Return the (x, y) coordinate for the center point of the cell that contains the specified text.  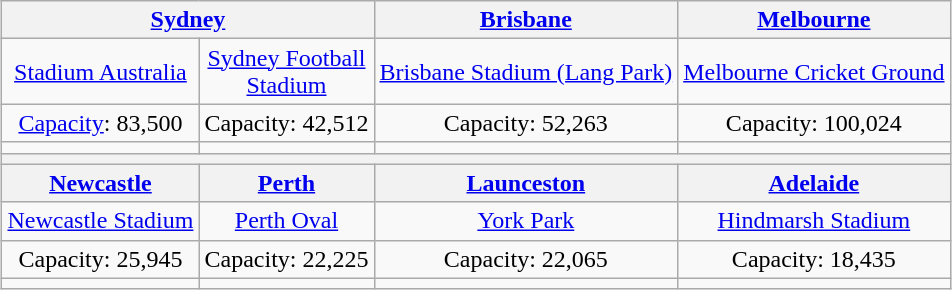
Capacity: 42,512 (286, 123)
Sydney FootballStadium (286, 72)
Capacity: 52,263 (526, 123)
Perth (286, 183)
Launceston (526, 183)
Capacity: 18,435 (814, 259)
Capacity: 22,225 (286, 259)
Capacity: 22,065 (526, 259)
Adelaide (814, 183)
Capacity: 100,024 (814, 123)
Hindmarsh Stadium (814, 221)
Brisbane Stadium (Lang Park) (526, 72)
Melbourne (814, 20)
Newcastle Stadium (100, 221)
Brisbane (526, 20)
York Park (526, 221)
Newcastle (100, 183)
Sydney (188, 20)
Perth Oval (286, 221)
Capacity: 83,500 (100, 123)
Melbourne Cricket Ground (814, 72)
Capacity: 25,945 (100, 259)
Stadium Australia (100, 72)
